Provide the (x, y) coordinate of the cell's center where the given text is located.  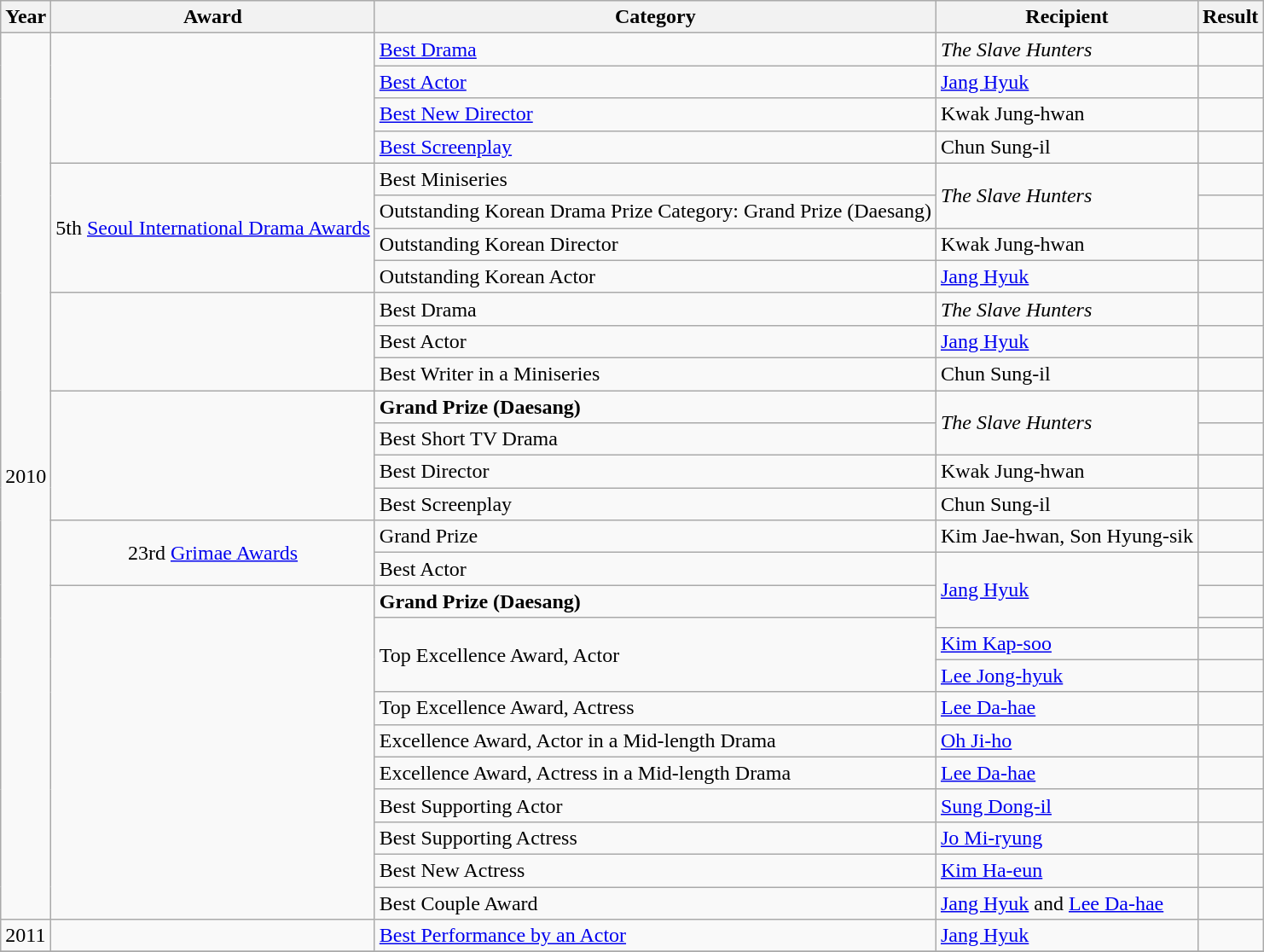
Jo Mi-ryung (1066, 838)
Outstanding Korean Drama Prize Category: Grand Prize (Daesang) (655, 212)
Best Supporting Actor (655, 805)
Best Writer in a Miniseries (655, 374)
Year (26, 17)
5th Seoul International Drama Awards (213, 228)
Kim Ha-eun (1066, 870)
Best Performance by an Actor (655, 936)
Best New Actress (655, 870)
Recipient (1066, 17)
Best Supporting Actress (655, 838)
Top Excellence Award, Actress (655, 708)
Jang Hyuk and Lee Da-hae (1066, 903)
23rd Grimae Awards (213, 553)
2010 (26, 476)
Result (1230, 17)
Outstanding Korean Actor (655, 276)
Lee Jong-hyuk (1066, 676)
Award (213, 17)
Best New Director (655, 114)
Kim Jae-hwan, Son Hyung-sik (1066, 537)
Top Excellence Award, Actor (655, 655)
Grand Prize (655, 537)
Oh Ji-ho (1066, 740)
Sung Dong-il (1066, 805)
Category (655, 17)
Best Couple Award (655, 903)
Excellence Award, Actress in a Mid-length Drama (655, 773)
Best Director (655, 472)
2011 (26, 936)
Excellence Award, Actor in a Mid-length Drama (655, 740)
Best Miniseries (655, 179)
Kim Kap-soo (1066, 643)
Outstanding Korean Director (655, 244)
Best Short TV Drama (655, 439)
